Output the (x, y) coordinate of the center of the cell containing the given text.  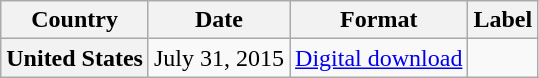
Digital download (379, 58)
Label (503, 20)
Date (218, 20)
Country (75, 20)
July 31, 2015 (218, 58)
United States (75, 58)
Format (379, 20)
